Search for the cell housing the specified text and yield its (X, Y) center coordinate. 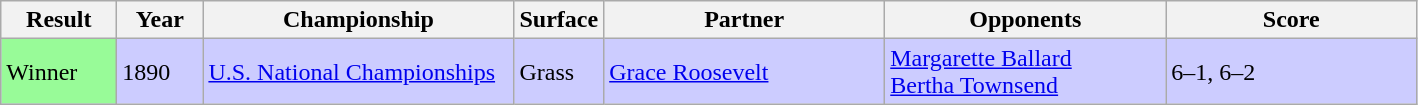
Grass (559, 72)
U.S. National Championships (358, 72)
Opponents (1026, 20)
Margarette Ballard Bertha Townsend (1026, 72)
Score (1292, 20)
Championship (358, 20)
1890 (160, 72)
Year (160, 20)
Grace Roosevelt (744, 72)
Surface (559, 20)
Winner (59, 72)
6–1, 6–2 (1292, 72)
Partner (744, 20)
Result (59, 20)
